Identify which cell holds the provided text, then report its (X, Y) central coordinate. 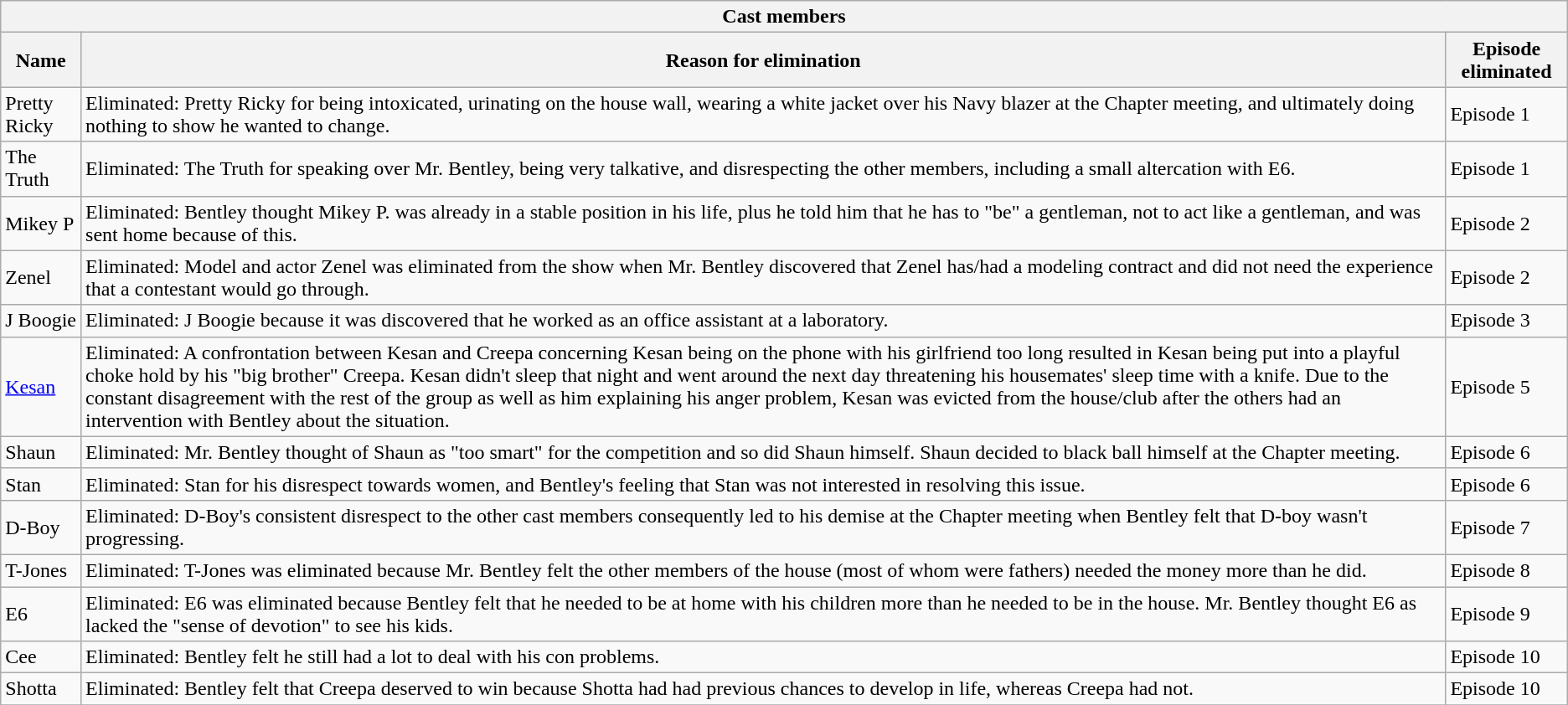
The Truth (41, 169)
J Boogie (41, 321)
Episode 5 (1506, 387)
Shotta (41, 689)
D-Boy (41, 527)
Pretty Ricky (41, 114)
Eliminated: Stan for his disrespect towards women, and Bentley's feeling that Stan was not interested in resolving this issue. (764, 484)
Episode 8 (1506, 570)
E6 (41, 613)
Shaun (41, 452)
Eliminated: Bentley felt that Creepa deserved to win because Shotta had had previous chances to develop in life, whereas Creepa had not. (764, 689)
Eliminated: J Boogie because it was discovered that he worked as an office assistant at a laboratory. (764, 321)
Reason for elimination (764, 60)
Cast members (784, 17)
Episode eliminated (1506, 60)
Mikey P (41, 223)
Kesan (41, 387)
T-Jones (41, 570)
Cee (41, 657)
Zenel (41, 278)
Eliminated: Bentley felt he still had a lot to deal with his con problems. (764, 657)
Episode 7 (1506, 527)
Episode 3 (1506, 321)
Episode 9 (1506, 613)
Name (41, 60)
Stan (41, 484)
